Return the (x, y) coordinate for the center point of the cell that contains the specified text.  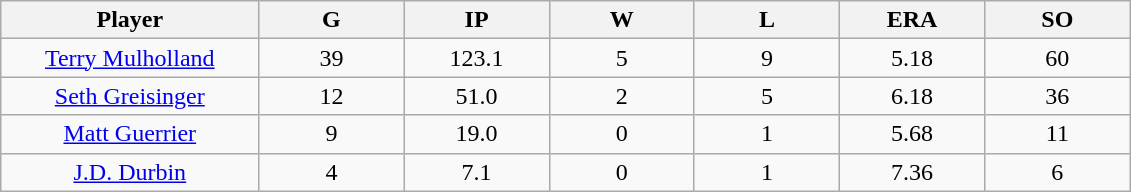
60 (1058, 58)
W (622, 20)
J.D. Durbin (130, 172)
5.68 (912, 134)
Terry Mulholland (130, 58)
36 (1058, 96)
SO (1058, 20)
11 (1058, 134)
12 (332, 96)
L (766, 20)
2 (622, 96)
6.18 (912, 96)
4 (332, 172)
Player (130, 20)
19.0 (476, 134)
6 (1058, 172)
IP (476, 20)
Matt Guerrier (130, 134)
7.36 (912, 172)
123.1 (476, 58)
Seth Greisinger (130, 96)
ERA (912, 20)
7.1 (476, 172)
51.0 (476, 96)
G (332, 20)
5.18 (912, 58)
39 (332, 58)
